Identify which cell holds the provided text, then report its (X, Y) central coordinate. 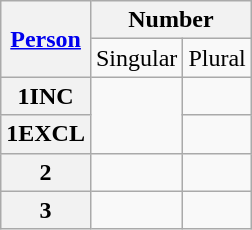
3 (46, 210)
Person (46, 39)
2 (46, 172)
Number (170, 20)
1INC (46, 96)
Plural (217, 58)
1EXCL (46, 134)
Singular (136, 58)
